Search for the cell housing the specified text and yield its (X, Y) center coordinate. 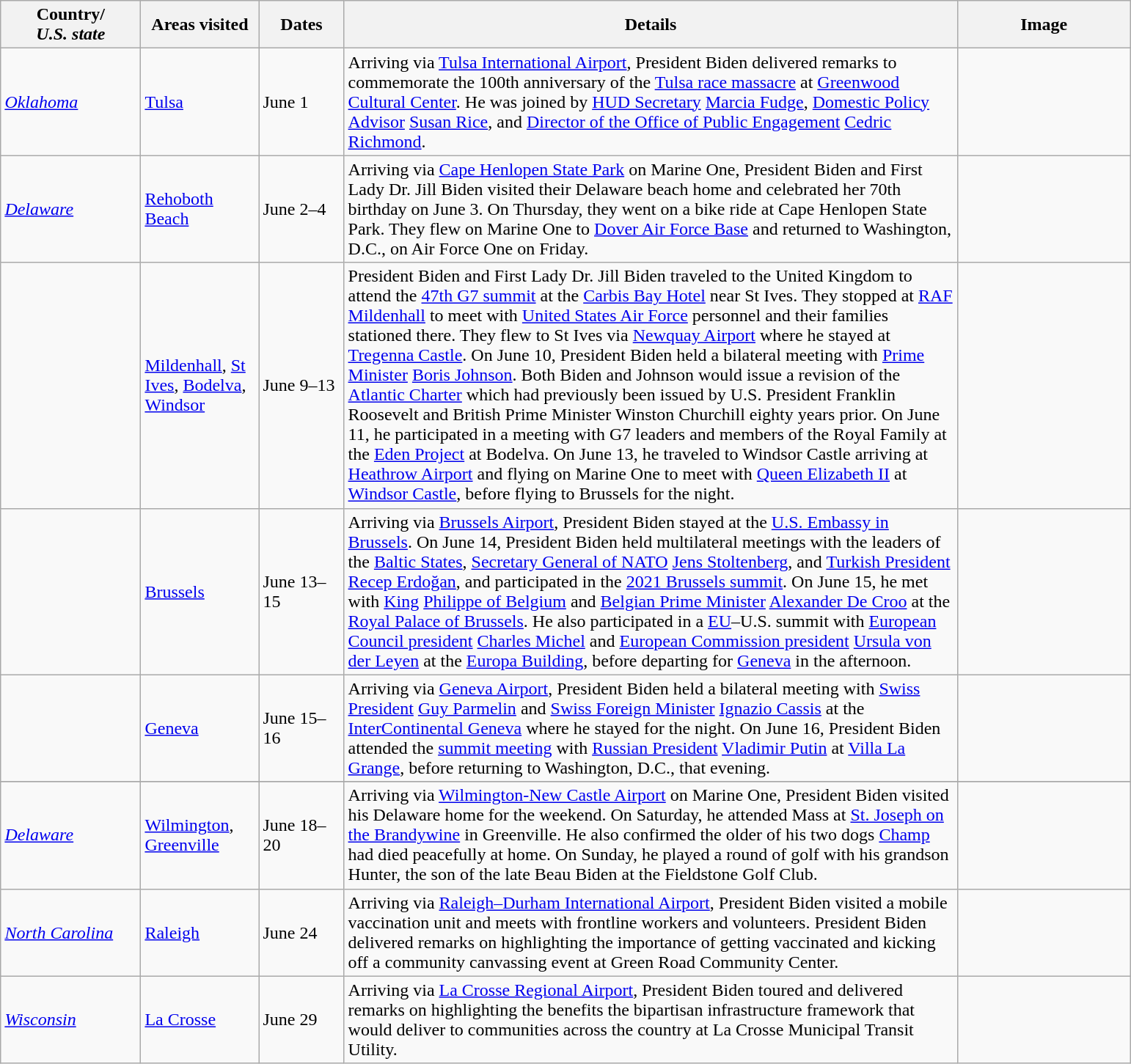
Country/U.S. state (70, 25)
Image (1044, 25)
North Carolina (70, 933)
June 2–4 (301, 209)
June 29 (301, 1019)
June 24 (301, 933)
Wilmington, Greenville (200, 835)
June 1 (301, 102)
Dates (301, 25)
Areas visited (200, 25)
Raleigh (200, 933)
Rehoboth Beach (200, 209)
Geneva (200, 728)
June 18–20 (301, 835)
Mildenhall, St Ives, Bodelva, Windsor (200, 386)
June 15–16 (301, 728)
Wisconsin (70, 1019)
June 13–15 (301, 591)
Oklahoma (70, 102)
Tulsa (200, 102)
Details (651, 25)
June 9–13 (301, 386)
Brussels (200, 591)
La Crosse (200, 1019)
